Find where the given text appears and provide that cell's center as (x, y) coordinate. 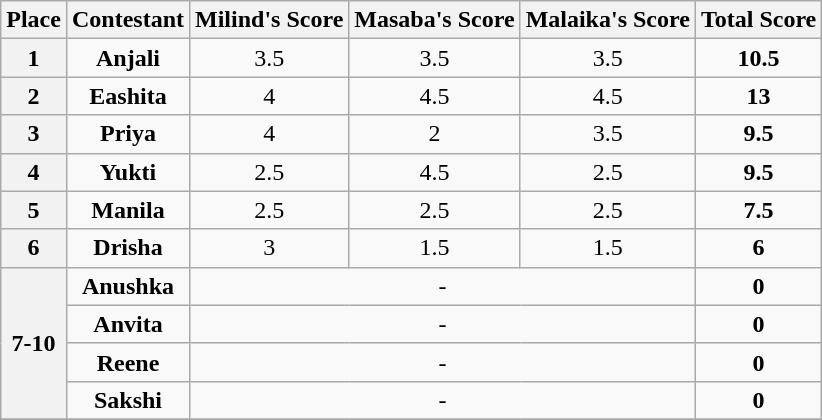
5 (34, 210)
1 (34, 58)
Place (34, 20)
Total Score (758, 20)
Malaika's Score (608, 20)
10.5 (758, 58)
Manila (128, 210)
Anvita (128, 324)
Anushka (128, 286)
7.5 (758, 210)
Sakshi (128, 400)
Drisha (128, 248)
7-10 (34, 343)
Milind's Score (270, 20)
Reene (128, 362)
Eashita (128, 96)
Contestant (128, 20)
Anjali (128, 58)
Priya (128, 134)
13 (758, 96)
Yukti (128, 172)
Masaba's Score (434, 20)
